From the cell containing the given text, extract its center point as (x, y) coordinate. 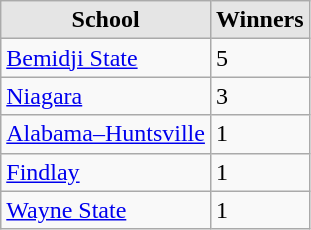
Niagara (106, 96)
5 (260, 58)
Findlay (106, 172)
Bemidji State (106, 58)
Wayne State (106, 210)
Alabama–Huntsville (106, 134)
3 (260, 96)
School (106, 20)
Winners (260, 20)
